Pinpoint the cell where the given text exists, returning its [X, Y] midpoint coordinate. 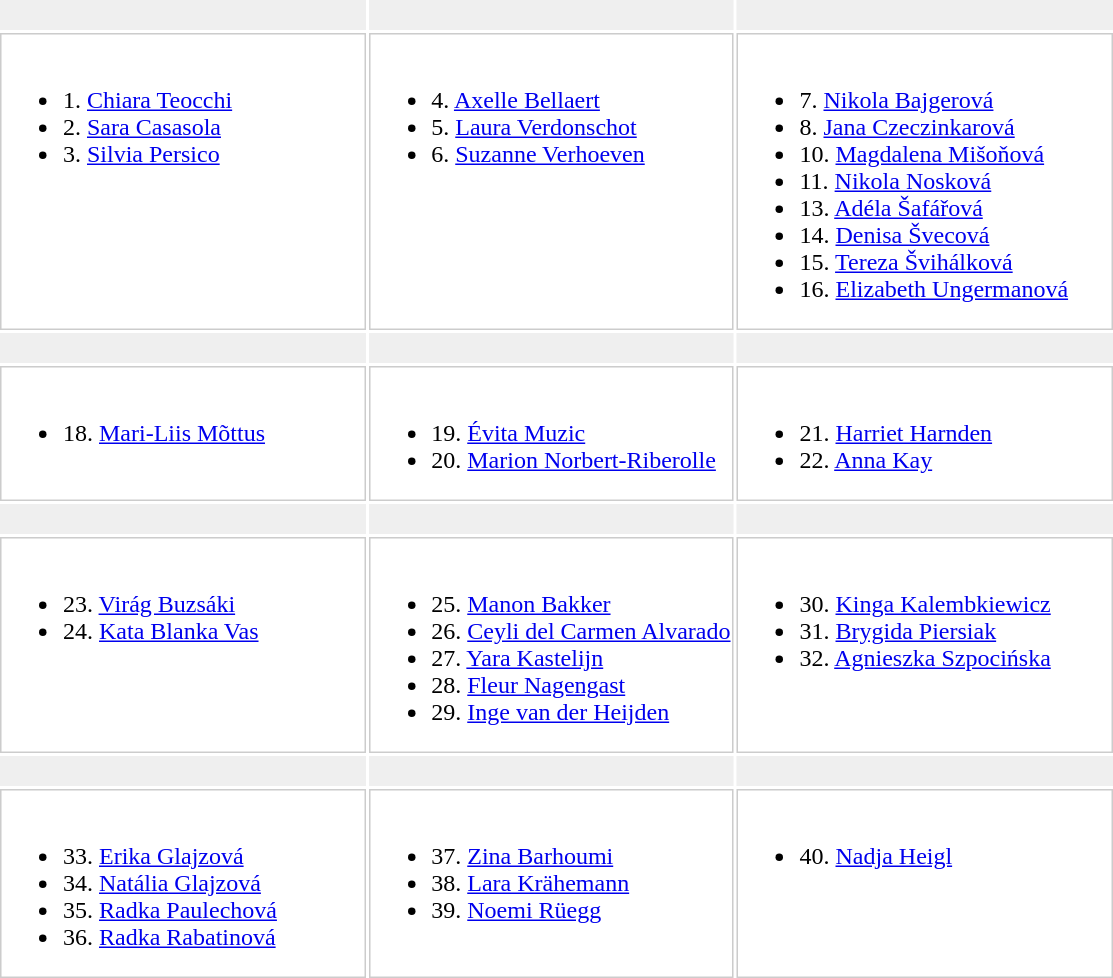
25. Manon Bakker26. Ceyli del Carmen Alvarado27. Yara Kastelijn28. Fleur Nagengast29. Inge van der Heijden [550, 645]
18. Mari-Liis Mõttus [182, 434]
37. Zina Barhoumi38. Lara Krähemann39. Noemi Rüegg [550, 884]
23. Virág Buzsáki24. Kata Blanka Vas [182, 645]
40. Nadja Heigl [924, 884]
4. Axelle Bellaert5. Laura Verdonschot6. Suzanne Verhoeven [550, 182]
30. Kinga Kalembkiewicz31. Brygida Piersiak32. Agnieszka Szpocińska [924, 645]
19. Évita Muzic20. Marion Norbert-Riberolle [550, 434]
33. Erika Glajzová34. Natália Glajzová35. Radka Paulechová36. Radka Rabatinová [182, 884]
1. Chiara Teocchi2. Sara Casasola3. Silvia Persico [182, 182]
21. Harriet Harnden22. Anna Kay [924, 434]
